Locate the cell with the specified text and output its [x, y] center coordinate. 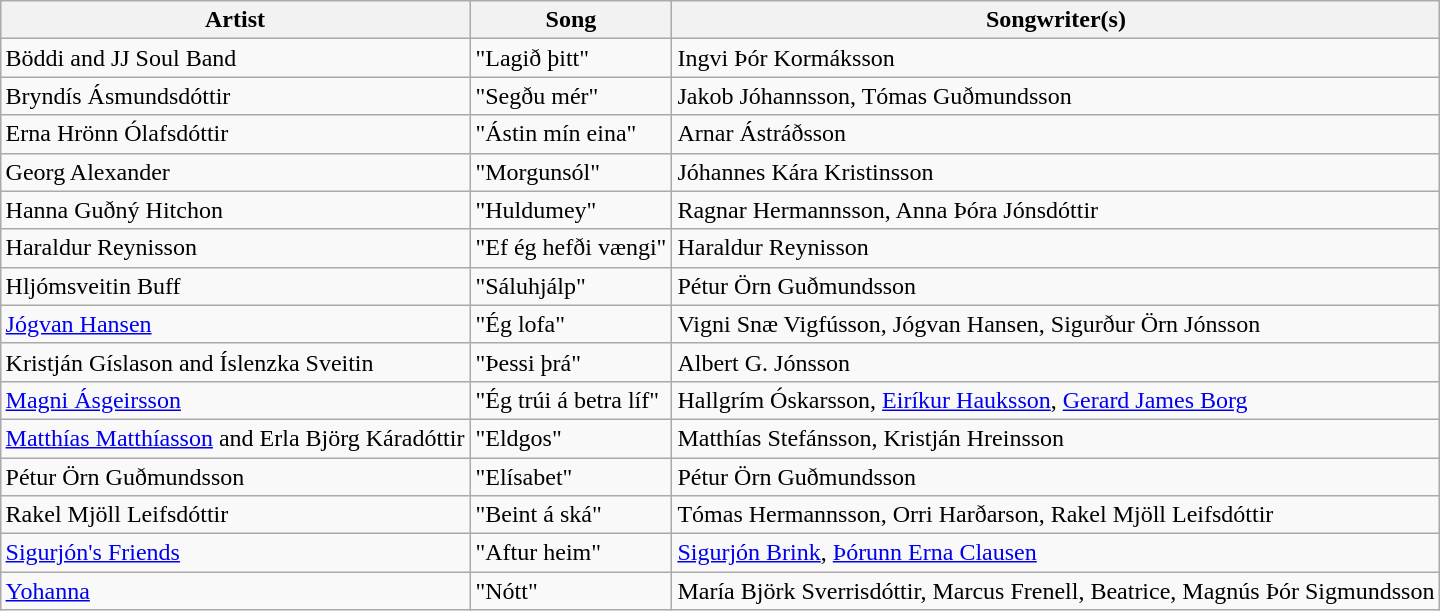
"Segðu mér" [571, 96]
"Beint á ská" [571, 515]
Ingvi Þór Kormáksson [1056, 58]
"Ástin mín eina" [571, 134]
Tómas Hermannsson, Orri Harðarson, Rakel Mjöll Leifsdóttir [1056, 515]
"Huldumey" [571, 210]
Yohanna [235, 591]
"Nótt" [571, 591]
Kristján Gíslason and Íslenzka Sveitin [235, 362]
Matthías Matthíasson and Erla Björg Káradóttir [235, 438]
Hljómsveitin Buff [235, 286]
Jóhannes Kára Kristinsson [1056, 172]
Böddi and JJ Soul Band [235, 58]
"Eldgos" [571, 438]
"Aftur heim" [571, 553]
"Ég trúi á betra líf" [571, 400]
Hallgrím Óskarsson, Eiríkur Hauksson, Gerard James Borg [1056, 400]
Ragnar Hermannsson, Anna Þóra Jónsdóttir [1056, 210]
Songwriter(s) [1056, 20]
Matthías Stefánsson, Kristján Hreinsson [1056, 438]
Magni Ásgeirsson [235, 400]
Song [571, 20]
Georg Alexander [235, 172]
"Ég lofa" [571, 324]
Jógvan Hansen [235, 324]
Hanna Guðný Hitchon [235, 210]
Rakel Mjöll Leifsdóttir [235, 515]
"Elísabet" [571, 477]
Artist [235, 20]
Sigurjón Brink, Þórunn Erna Clausen [1056, 553]
"Morgunsól" [571, 172]
"Ef ég hefði vængi" [571, 248]
Jakob Jóhannsson, Tómas Guðmundsson [1056, 96]
Erna Hrönn Ólafsdóttir [235, 134]
María Björk Sverrisdóttir, Marcus Frenell, Beatrice, Magnús Þór Sigmundsson [1056, 591]
"Sáluhjálp" [571, 286]
Albert G. Jónsson [1056, 362]
"Þessi þrá" [571, 362]
Vigni Snæ Vigfússon, Jógvan Hansen, Sigurður Örn Jónsson [1056, 324]
"Lagið þitt" [571, 58]
Arnar Ástráðsson [1056, 134]
Bryndís Ásmundsdóttir [235, 96]
Sigurjón's Friends [235, 553]
